Scan for the cell matching the given text and deliver its [x, y] coordinate at center. 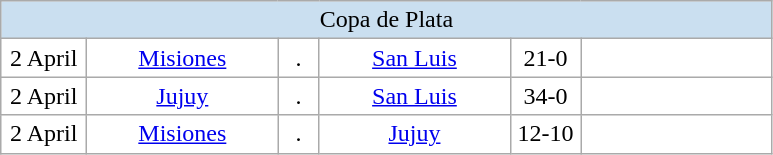
21-0 [546, 58]
Copa de Plata [386, 20]
12-10 [546, 134]
34-0 [546, 96]
